Find where the given text appears and provide that cell's center as (X, Y) coordinate. 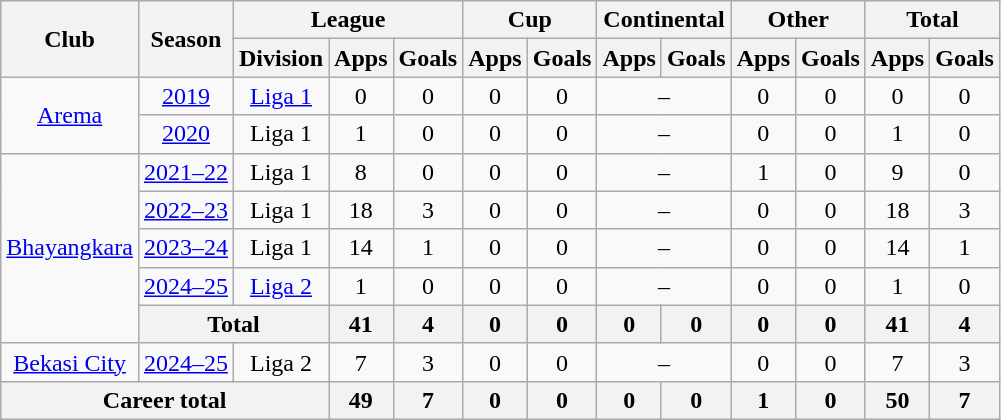
Club (70, 39)
2020 (186, 134)
Season (186, 39)
2021–22 (186, 172)
49 (361, 400)
Continental (664, 20)
Career total (165, 400)
2023–24 (186, 248)
8 (361, 172)
Arema (70, 115)
Cup (530, 20)
Division (280, 58)
50 (897, 400)
Other (798, 20)
2019 (186, 96)
Bhayangkara (70, 248)
9 (897, 172)
Bekasi City (70, 362)
League (348, 20)
2022–23 (186, 210)
